Return the (X, Y) coordinate for the center point of the cell that contains the specified text.  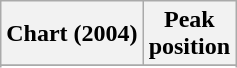
Chart (2004) (72, 34)
Peakposition (189, 34)
